Identify which cell holds the provided text, then report its [x, y] central coordinate. 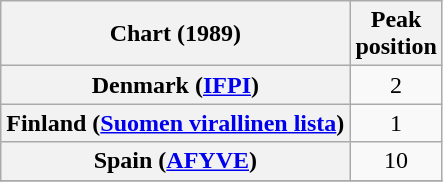
10 [396, 161]
Chart (1989) [176, 34]
Spain (AFYVE) [176, 161]
2 [396, 85]
1 [396, 123]
Peakposition [396, 34]
Finland (Suomen virallinen lista) [176, 123]
Denmark (IFPI) [176, 85]
